Capture the cell that displays the provided text and extract its (X, Y) central coordinate. 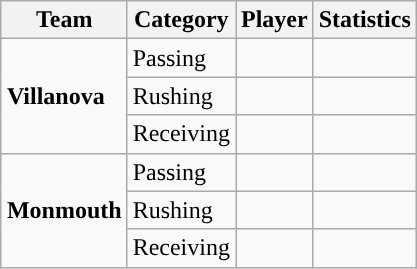
Team (64, 20)
Villanova (64, 96)
Category (181, 20)
Monmouth (64, 210)
Player (275, 20)
Statistics (364, 20)
